Determine the (x, y) coordinate at the center of the cell enclosing the given text.  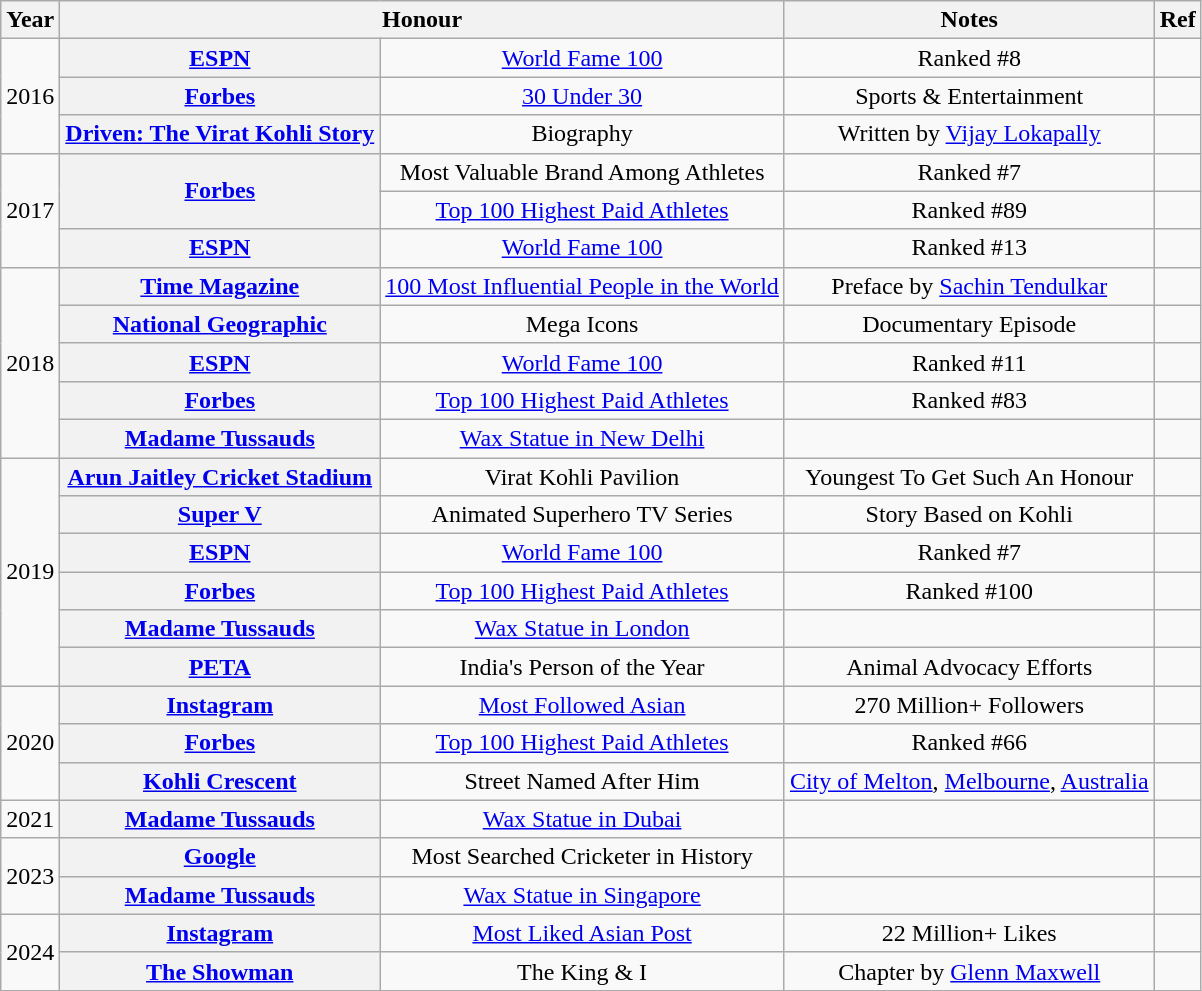
The Showman (220, 971)
Wax Statue in Singapore (582, 895)
2016 (30, 96)
Honour (422, 20)
Ranked #66 (969, 743)
Documentary Episode (969, 324)
100 Most Influential People in the World (582, 286)
Google (220, 857)
Youngest To Get Such An Honour (969, 477)
Sports & Entertainment (969, 96)
Virat Kohli Pavilion (582, 477)
Animal Advocacy Efforts (969, 667)
Ranked #100 (969, 591)
The King & I (582, 971)
2023 (30, 876)
Most Searched Cricketer in History (582, 857)
National Geographic (220, 324)
PETA (220, 667)
Ranked #83 (969, 400)
Time Magazine (220, 286)
30 Under 30 (582, 96)
Most Valuable Brand Among Athletes (582, 172)
Biography (582, 134)
Notes (969, 20)
Super V (220, 515)
Ranked #11 (969, 362)
Kohli Crescent (220, 781)
Arun Jaitley Cricket Stadium (220, 477)
Animated Superhero TV Series (582, 515)
2018 (30, 362)
Story Based on Kohli (969, 515)
2021 (30, 819)
India's Person of the Year (582, 667)
Ranked #13 (969, 248)
Driven: The Virat Kohli Story (220, 134)
2017 (30, 210)
Wax Statue in London (582, 629)
270 Million+ Followers (969, 705)
2024 (30, 952)
Street Named After Him (582, 781)
City of Melton, Melbourne, Australia (969, 781)
Mega Icons (582, 324)
Most Liked Asian Post (582, 933)
2020 (30, 743)
Wax Statue in Dubai (582, 819)
Ref (1178, 20)
Wax Statue in New Delhi (582, 438)
Written by Vijay Lokapally (969, 134)
Most Followed Asian (582, 705)
22 Million+ Likes (969, 933)
2019 (30, 572)
Ranked #89 (969, 210)
Preface by Sachin Tendulkar (969, 286)
Year (30, 20)
Ranked #8 (969, 58)
Chapter by Glenn Maxwell (969, 971)
